Capture the cell that displays the provided text and extract its (x, y) central coordinate. 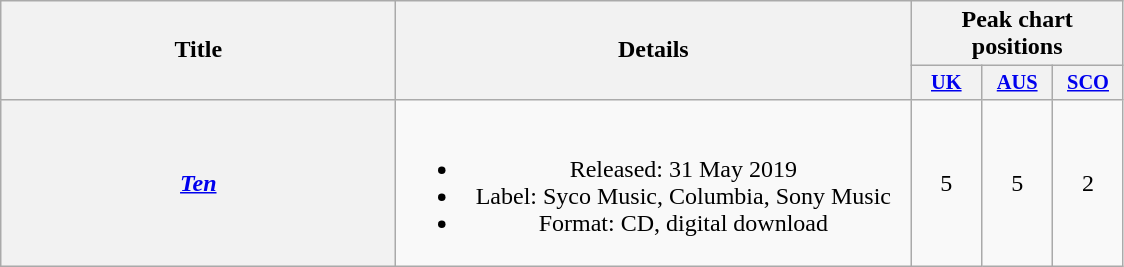
AUS (1018, 83)
UK (946, 83)
Released: 31 May 2019Label: Syco Music, Columbia, Sony MusicFormat: CD, digital download (654, 182)
Title (198, 50)
2 (1088, 182)
Ten (198, 182)
SCO (1088, 83)
Details (654, 50)
Peak chart positions (1018, 34)
